Provide the [x, y] coordinate of the cell's center where the given text is located.  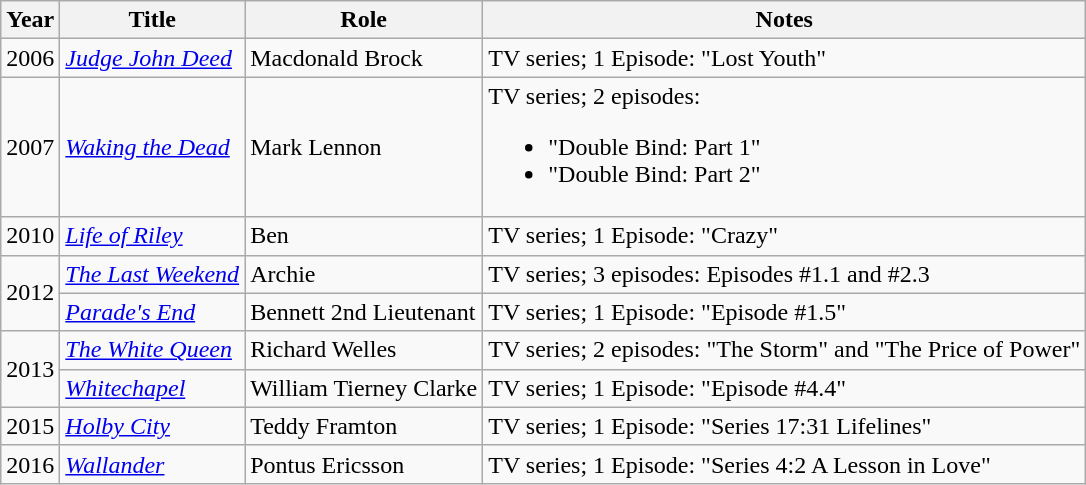
TV series; 1 Episode: "Episode #4.4" [784, 388]
William Tierney Clarke [364, 388]
TV series; 2 episodes:"Double Bind: Part 1""Double Bind: Part 2" [784, 147]
Whitechapel [152, 388]
Teddy Framton [364, 426]
Pontus Ericsson [364, 464]
The White Queen [152, 350]
TV series; 2 episodes: "The Storm" and "The Price of Power" [784, 350]
TV series; 1 Episode: "Series 17:31 Lifelines" [784, 426]
Wallander [152, 464]
TV series; 1 Episode: "Episode #1.5" [784, 312]
Mark Lennon [364, 147]
Ben [364, 236]
TV series; 1 Episode: "Crazy" [784, 236]
Richard Welles [364, 350]
Archie [364, 274]
The Last Weekend [152, 274]
Notes [784, 20]
Judge John Deed [152, 58]
Year [30, 20]
2010 [30, 236]
Waking the Dead [152, 147]
2015 [30, 426]
2007 [30, 147]
Parade's End [152, 312]
Life of Riley [152, 236]
2013 [30, 369]
Bennett 2nd Lieutenant [364, 312]
TV series; 1 Episode: "Lost Youth" [784, 58]
Macdonald Brock [364, 58]
TV series; 3 episodes: Episodes #1.1 and #2.3 [784, 274]
Holby City [152, 426]
2006 [30, 58]
Title [152, 20]
2012 [30, 293]
2016 [30, 464]
Role [364, 20]
TV series; 1 Episode: "Series 4:2 A Lesson in Love" [784, 464]
